Scan for the cell matching the given text and deliver its (X, Y) coordinate at center. 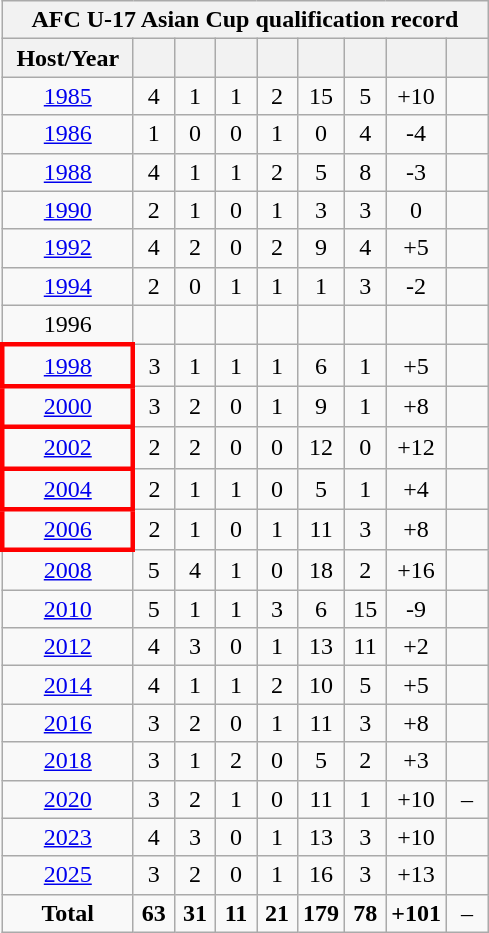
21 (276, 913)
+13 (416, 875)
2008 (68, 570)
2025 (68, 875)
2014 (68, 685)
2002 (68, 448)
8 (366, 172)
18 (322, 570)
+101 (416, 913)
1992 (68, 248)
-2 (416, 286)
179 (322, 913)
2010 (68, 609)
12 (322, 448)
AFC U-17 Asian Cup qualification record (244, 20)
2023 (68, 837)
-9 (416, 609)
-4 (416, 134)
1998 (68, 366)
+4 (416, 488)
-3 (416, 172)
1994 (68, 286)
+3 (416, 761)
2018 (68, 761)
+12 (416, 448)
2004 (68, 488)
10 (322, 685)
1986 (68, 134)
+2 (416, 647)
16 (322, 875)
31 (194, 913)
63 (154, 913)
1988 (68, 172)
1990 (68, 210)
2000 (68, 406)
1996 (68, 325)
2016 (68, 723)
2006 (68, 530)
78 (366, 913)
1985 (68, 96)
2012 (68, 647)
Host/Year (68, 58)
2020 (68, 799)
+16 (416, 570)
Total (68, 913)
